Determine the (x, y) coordinate at the center of the cell enclosing the given text.  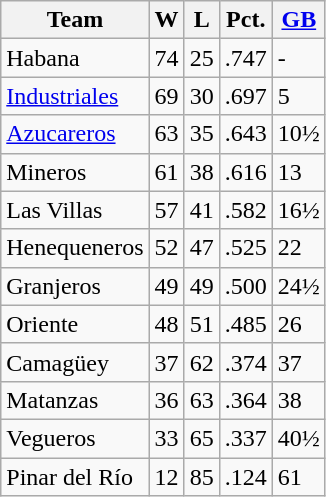
Industriales (75, 96)
47 (202, 248)
Vegueros (75, 438)
85 (202, 477)
57 (166, 210)
Oriente (75, 324)
33 (166, 438)
16½ (298, 210)
.485 (246, 324)
65 (202, 438)
.500 (246, 286)
51 (202, 324)
40½ (298, 438)
W (166, 20)
Henequeneros (75, 248)
.374 (246, 362)
Matanzas (75, 400)
48 (166, 324)
5 (298, 96)
62 (202, 362)
Team (75, 20)
Pct. (246, 20)
.747 (246, 58)
.525 (246, 248)
.697 (246, 96)
Mineros (75, 172)
.616 (246, 172)
Habana (75, 58)
L (202, 20)
13 (298, 172)
74 (166, 58)
Pinar del Río (75, 477)
.643 (246, 134)
.337 (246, 438)
69 (166, 96)
41 (202, 210)
GB (298, 20)
.124 (246, 477)
26 (298, 324)
30 (202, 96)
52 (166, 248)
Azucareros (75, 134)
Las Villas (75, 210)
Granjeros (75, 286)
24½ (298, 286)
10½ (298, 134)
.582 (246, 210)
25 (202, 58)
36 (166, 400)
.364 (246, 400)
12 (166, 477)
22 (298, 248)
- (298, 58)
35 (202, 134)
Camagüey (75, 362)
